Return the [X, Y] coordinate for the center point of the cell that contains the specified text.  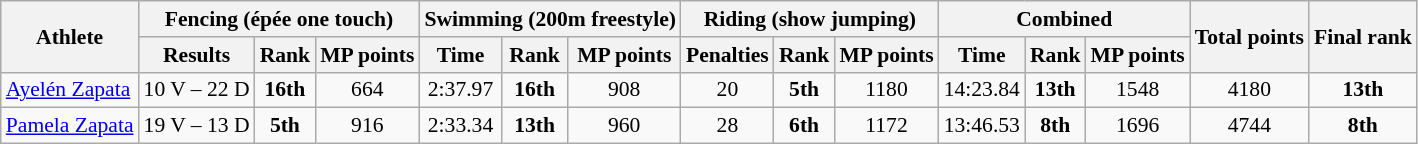
Ayelén Zapata [70, 90]
Combined [1064, 19]
Athlete [70, 36]
1180 [886, 90]
960 [624, 126]
Results [197, 55]
Pamela Zapata [70, 126]
1548 [1138, 90]
2:37.97 [460, 90]
Total points [1250, 36]
19 V – 13 D [197, 126]
10 V – 22 D [197, 90]
4744 [1250, 126]
Riding (show jumping) [810, 19]
13:46.53 [982, 126]
Fencing (épée one touch) [280, 19]
14:23.84 [982, 90]
28 [728, 126]
916 [367, 126]
Penalties [728, 55]
20 [728, 90]
4180 [1250, 90]
664 [367, 90]
2:33.34 [460, 126]
Swimming (200m freestyle) [550, 19]
Final rank [1363, 36]
908 [624, 90]
6th [804, 126]
1696 [1138, 126]
1172 [886, 126]
